Scan for the cell matching the given text and deliver its (X, Y) coordinate at center. 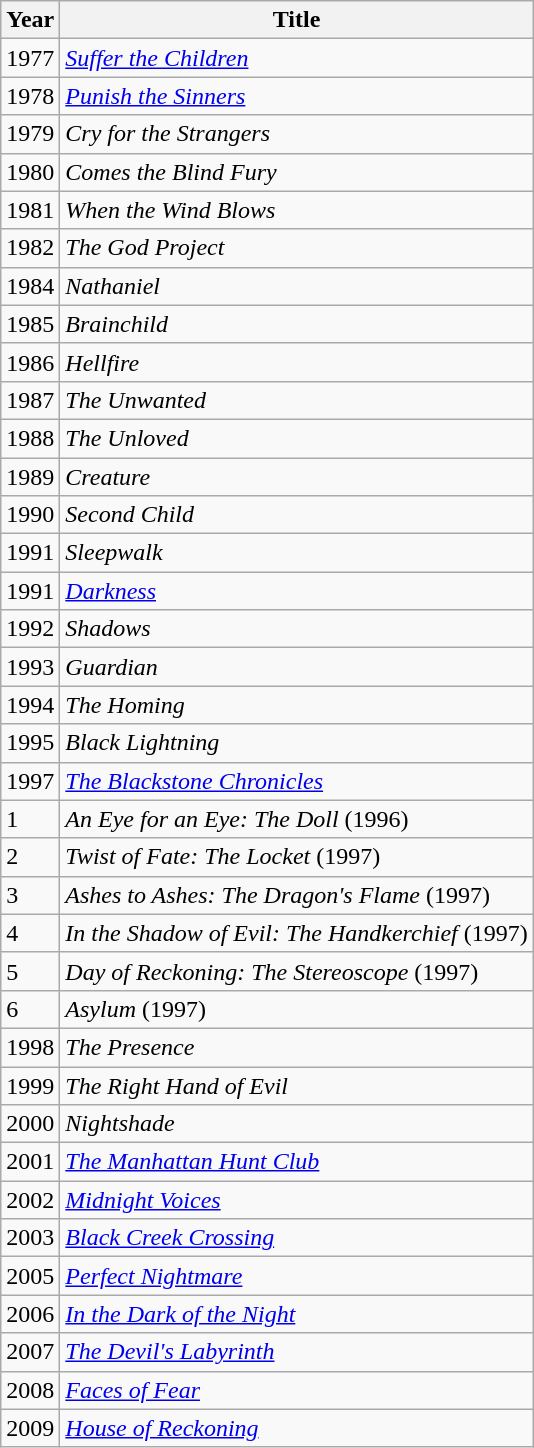
House of Reckoning (296, 1428)
2008 (30, 1390)
1997 (30, 781)
Day of Reckoning: The Stereoscope (1997) (296, 971)
The Unwanted (296, 400)
Shadows (296, 629)
Brainchild (296, 324)
The Manhattan Hunt Club (296, 1162)
Suffer the Children (296, 58)
2002 (30, 1200)
1998 (30, 1047)
3 (30, 895)
Black Creek Crossing (296, 1238)
1981 (30, 210)
1987 (30, 400)
2 (30, 857)
Second Child (296, 515)
1999 (30, 1085)
Midnight Voices (296, 1200)
1988 (30, 438)
Title (296, 20)
6 (30, 1009)
Twist of Fate: The Locket (1997) (296, 857)
5 (30, 971)
Ashes to Ashes: The Dragon's Flame (1997) (296, 895)
An Eye for an Eye: The Doll (1996) (296, 819)
The Unloved (296, 438)
2005 (30, 1276)
1978 (30, 96)
The Blackstone Chronicles (296, 781)
2006 (30, 1314)
In the Shadow of Evil: The Handkerchief (1997) (296, 933)
2007 (30, 1352)
The Right Hand of Evil (296, 1085)
1992 (30, 629)
1990 (30, 515)
Hellfire (296, 362)
1986 (30, 362)
In the Dark of the Night (296, 1314)
Cry for the Strangers (296, 134)
1985 (30, 324)
2003 (30, 1238)
1979 (30, 134)
1994 (30, 705)
1995 (30, 743)
Guardian (296, 667)
The God Project (296, 248)
Year (30, 20)
2009 (30, 1428)
2001 (30, 1162)
4 (30, 933)
1980 (30, 172)
1993 (30, 667)
1982 (30, 248)
Nathaniel (296, 286)
Asylum (1997) (296, 1009)
Faces of Fear (296, 1390)
The Homing (296, 705)
Perfect Nightmare (296, 1276)
1 (30, 819)
Darkness (296, 591)
1984 (30, 286)
2000 (30, 1124)
Nightshade (296, 1124)
1989 (30, 477)
Creature (296, 477)
Black Lightning (296, 743)
Sleepwalk (296, 553)
The Presence (296, 1047)
1977 (30, 58)
Punish the Sinners (296, 96)
Comes the Blind Fury (296, 172)
When the Wind Blows (296, 210)
The Devil's Labyrinth (296, 1352)
